Return the [x, y] coordinate for the center point of the cell that contains the specified text.  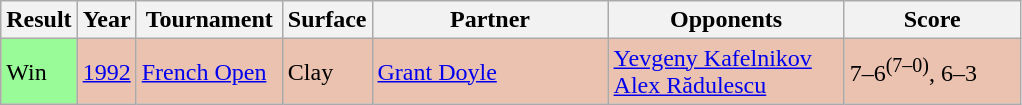
Year [106, 20]
Partner [490, 20]
Surface [327, 20]
Yevgeny Kafelnikov Alex Rădulescu [726, 72]
Clay [327, 72]
Opponents [726, 20]
Win [39, 72]
Grant Doyle [490, 72]
Result [39, 20]
1992 [106, 72]
French Open [209, 72]
Score [932, 20]
7–6(7–0), 6–3 [932, 72]
Tournament [209, 20]
